Return the [x, y] coordinate for the center point of the cell that contains the specified text.  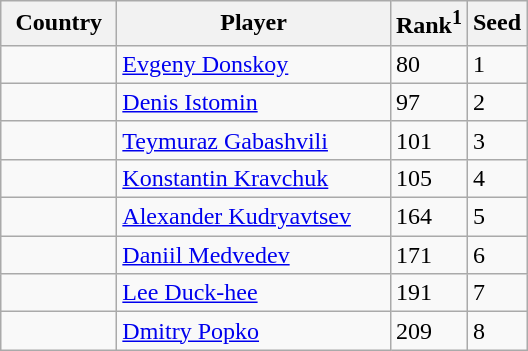
Evgeny Donskoy [254, 64]
Daniil Medvedev [254, 255]
6 [496, 255]
Teymuraz Gabashvili [254, 140]
101 [428, 140]
8 [496, 331]
1 [496, 64]
191 [428, 293]
Seed [496, 24]
Denis Istomin [254, 102]
5 [496, 217]
3 [496, 140]
80 [428, 64]
Player [254, 24]
Alexander Kudryavtsev [254, 217]
2 [496, 102]
Lee Duck-hee [254, 293]
97 [428, 102]
Dmitry Popko [254, 331]
171 [428, 255]
Konstantin Kravchuk [254, 178]
105 [428, 178]
4 [496, 178]
209 [428, 331]
7 [496, 293]
164 [428, 217]
Country [59, 24]
Rank1 [428, 24]
